Extract the [x, y] coordinate from the center of the cell holding the provided text.  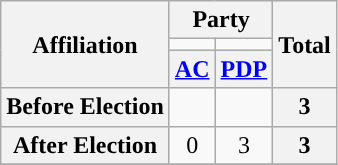
Before Election [86, 107]
Total [305, 44]
After Election [86, 145]
Affiliation [86, 44]
AC [192, 69]
PDP [244, 69]
Party [220, 20]
0 [192, 145]
